Find where the given text appears and provide that cell's center as [x, y] coordinate. 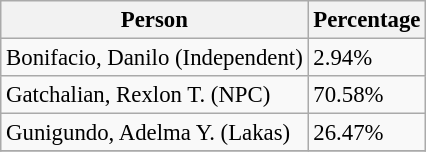
70.58% [367, 95]
26.47% [367, 133]
Percentage [367, 20]
Gatchalian, Rexlon T. (NPC) [154, 95]
2.94% [367, 58]
Gunigundo, Adelma Y. (Lakas) [154, 133]
Bonifacio, Danilo (Independent) [154, 58]
Person [154, 20]
